Search for the cell housing the specified text and yield its (x, y) center coordinate. 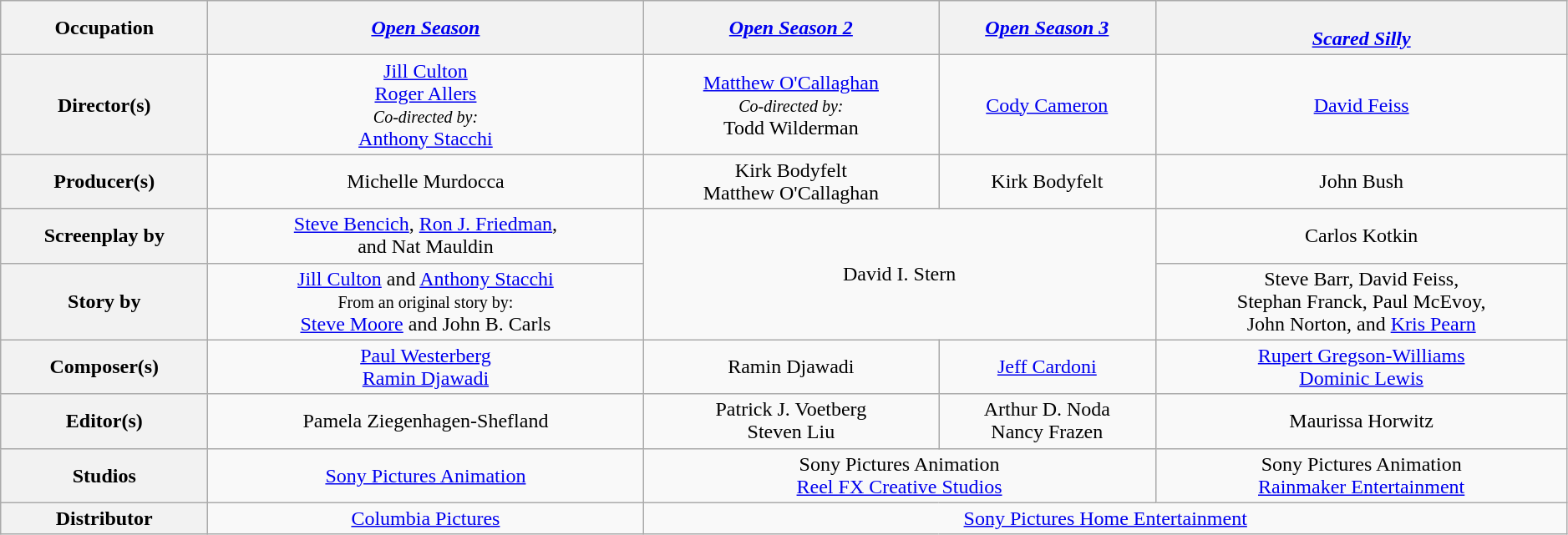
Rupert Gregson-Williams Dominic Lewis (1362, 367)
Studios (104, 476)
Sony Pictures Animation (426, 476)
Jill Culton and Anthony Stacchi From an original story by: Steve Moore and John B. Carls (426, 301)
David I. Stern (899, 274)
Open Season 2 (791, 28)
Director(s) (104, 105)
Patrick J. Voetberg Steven Liu (791, 421)
Jeff Cardoni (1048, 367)
Arthur D. Noda Nancy Frazen (1048, 421)
Scared Silly (1362, 28)
Ramin Djawadi (791, 367)
Matthew O'Callaghan Co-directed by: Todd Wilderman (791, 105)
Editor(s) (104, 421)
Screenplay by (104, 235)
Steve Bencich, Ron J. Friedman, and Nat Mauldin (426, 235)
Kirk Bodyfelt Matthew O'Callaghan (791, 182)
Pamela Ziegenhagen-Shefland (426, 421)
Sony Pictures Animation Reel FX Creative Studios (899, 476)
David Feiss (1362, 105)
Occupation (104, 28)
Story by (104, 301)
Sony Pictures Home Entertainment (1105, 518)
Paul Westerberg Ramin Djawadi (426, 367)
Maurissa Horwitz (1362, 421)
Open Season 3 (1048, 28)
Sony Pictures Animation Rainmaker Entertainment (1362, 476)
Producer(s) (104, 182)
Steve Barr, David Feiss, Stephan Franck, Paul McEvoy, John Norton, and Kris Pearn (1362, 301)
John Bush (1362, 182)
Composer(s) (104, 367)
Kirk Bodyfelt (1048, 182)
Columbia Pictures (426, 518)
Cody Cameron (1048, 105)
Jill Culton Roger Allers Co-directed by: Anthony Stacchi (426, 105)
Carlos Kotkin (1362, 235)
Michelle Murdocca (426, 182)
Open Season (426, 28)
Distributor (104, 518)
